Find where the given text appears and provide that cell's center as [x, y] coordinate. 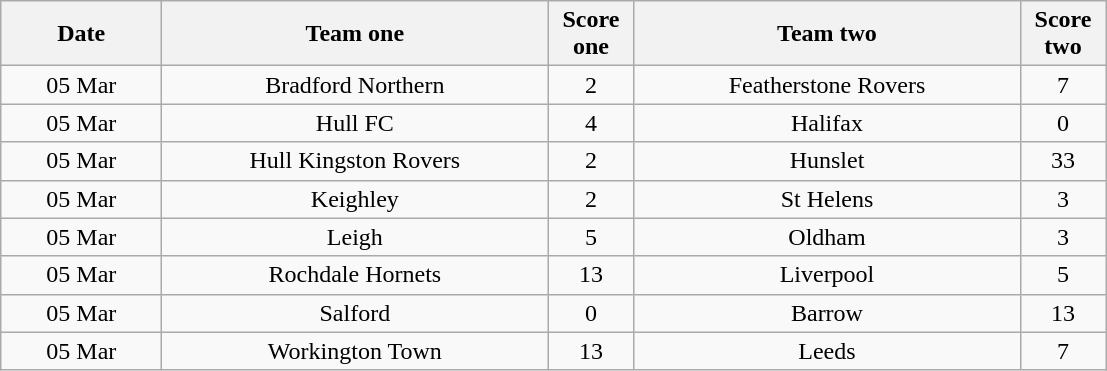
Liverpool [827, 275]
Salford [355, 313]
Halifax [827, 123]
Oldham [827, 237]
Workington Town [355, 351]
Team two [827, 34]
St Helens [827, 199]
Hunslet [827, 161]
Leigh [355, 237]
4 [591, 123]
Barrow [827, 313]
Hull Kingston Rovers [355, 161]
Team one [355, 34]
Score two [1063, 34]
33 [1063, 161]
Keighley [355, 199]
Hull FC [355, 123]
Bradford Northern [355, 85]
Leeds [827, 351]
Date [82, 34]
Score one [591, 34]
Rochdale Hornets [355, 275]
Featherstone Rovers [827, 85]
